Extract the [X, Y] coordinate from the center of the cell holding the provided text.  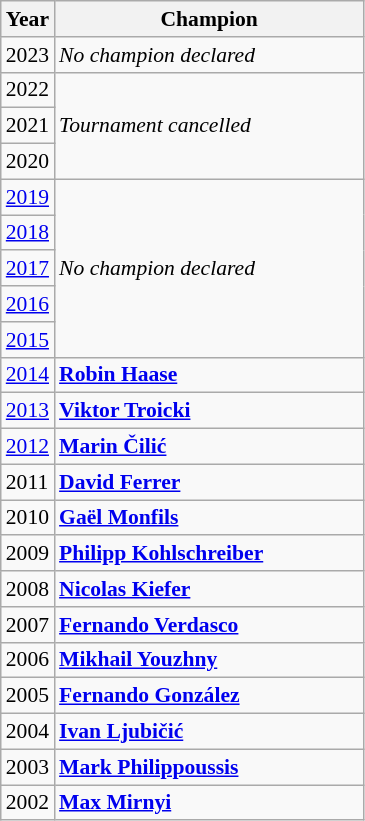
Viktor Troicki [209, 411]
2007 [28, 625]
Fernando González [209, 696]
Mark Philippoussis [209, 767]
Mikhail Youzhny [209, 660]
Fernando Verdasco [209, 625]
2015 [28, 340]
2005 [28, 696]
2003 [28, 767]
2012 [28, 447]
2008 [28, 589]
2009 [28, 554]
2006 [28, 660]
2019 [28, 197]
2013 [28, 411]
2023 [28, 55]
Year [28, 19]
2011 [28, 482]
2014 [28, 375]
2022 [28, 90]
Ivan Ljubičić [209, 732]
2021 [28, 126]
2017 [28, 269]
2010 [28, 518]
2016 [28, 304]
2004 [28, 732]
David Ferrer [209, 482]
Max Mirnyi [209, 803]
Nicolas Kiefer [209, 589]
Philipp Kohlschreiber [209, 554]
2018 [28, 233]
Champion [209, 19]
2002 [28, 803]
Tournament cancelled [209, 126]
Robin Haase [209, 375]
2020 [28, 162]
Marin Čilić [209, 447]
Gaël Monfils [209, 518]
